For the text-containing cell, return its midpoint in [X, Y] coordinate format. 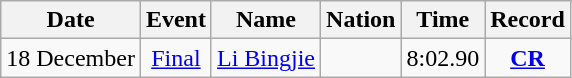
Li Bingjie [266, 58]
8:02.90 [443, 58]
Date [71, 20]
Event [176, 20]
CR [528, 58]
Time [443, 20]
Final [176, 58]
Name [266, 20]
18 December [71, 58]
Record [528, 20]
Nation [361, 20]
